Search for the cell housing the specified text and yield its [X, Y] center coordinate. 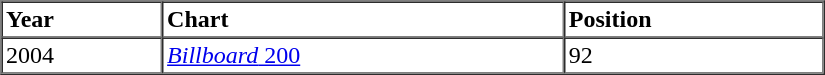
Position [694, 20]
2004 [82, 56]
Chart [364, 20]
92 [694, 56]
Billboard 200 [364, 56]
Year [82, 20]
